Return (X, Y) of the center of cell containing provided text 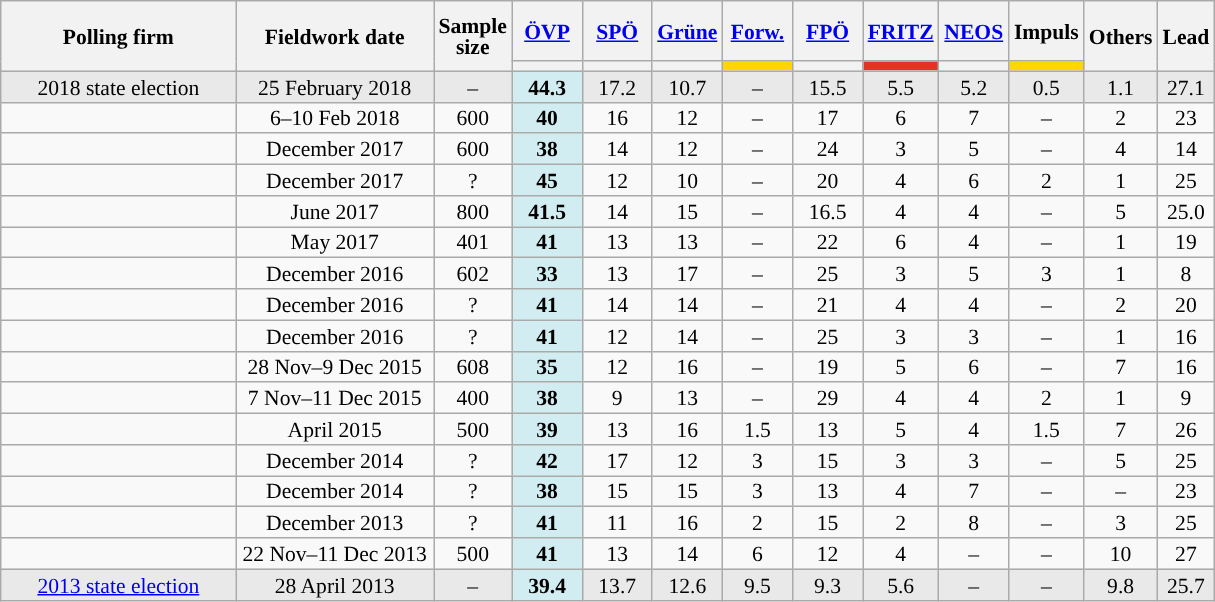
2018 state election (118, 86)
ÖVP (547, 31)
44.3 (547, 86)
0.5 (1046, 86)
December 2013 (335, 522)
Lead (1186, 36)
40 (547, 118)
Others (1121, 36)
39 (547, 430)
1.1 (1121, 86)
25 February 2018 (335, 86)
6–10 Feb 2018 (335, 118)
16.5 (827, 212)
28 Nov–9 Dec 2015 (335, 366)
SPÖ (617, 31)
5.6 (901, 584)
24 (827, 150)
Samplesize (473, 36)
Fieldwork date (335, 36)
Impuls (1046, 31)
2013 state election (118, 584)
10.7 (687, 86)
April 2015 (335, 430)
Grüne (687, 31)
800 (473, 212)
9.8 (1121, 584)
25.0 (1186, 212)
26 (1186, 430)
35 (547, 366)
21 (827, 304)
400 (473, 398)
13.7 (617, 584)
NEOS (974, 31)
9.5 (757, 584)
May 2017 (335, 242)
401 (473, 242)
41.5 (547, 212)
27 (1186, 554)
5.2 (974, 86)
33 (547, 274)
17.2 (617, 86)
Polling firm (118, 36)
5.5 (901, 86)
608 (473, 366)
27.1 (1186, 86)
9.3 (827, 584)
22 (827, 242)
7 Nov–11 Dec 2015 (335, 398)
25.7 (1186, 584)
45 (547, 180)
602 (473, 274)
42 (547, 460)
FPÖ (827, 31)
Forw. (757, 31)
39.4 (547, 584)
11 (617, 522)
FRITZ (901, 31)
12.6 (687, 584)
15.5 (827, 86)
29 (827, 398)
28 April 2013 (335, 584)
June 2017 (335, 212)
22 Nov–11 Dec 2013 (335, 554)
